Return the [x, y] coordinate for the center point of the cell that contains the specified text.  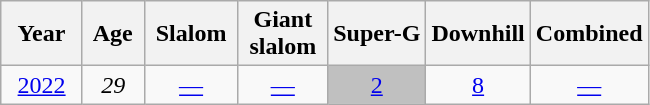
8 [478, 85]
2 [377, 85]
Year [42, 34]
Super-G [377, 34]
Slalom [191, 34]
Downhill [478, 34]
29 [113, 85]
Giant slalom [283, 34]
Age [113, 34]
Combined [589, 34]
2022 [42, 85]
